Identify which cell holds the provided text, then report its [X, Y] central coordinate. 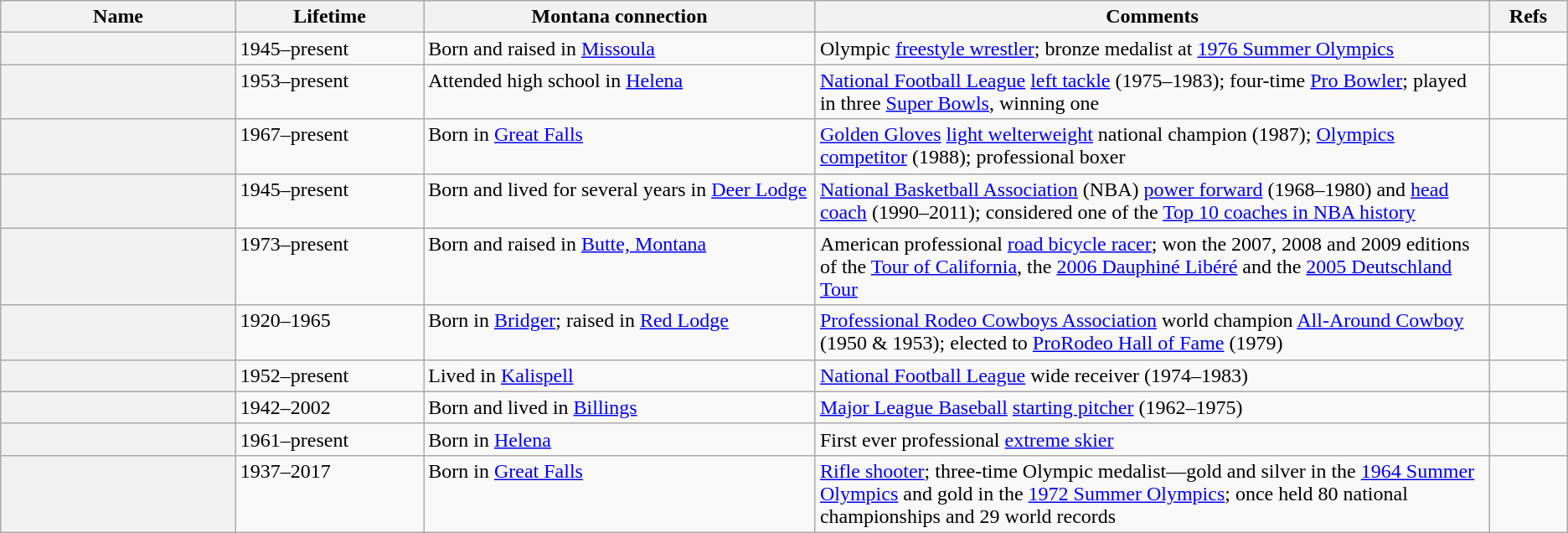
Golden Gloves light welterweight national champion (1987); Olympics competitor (1988); professional boxer [1152, 146]
Lived in Kalispell [620, 375]
Born and raised in Butte, Montana [620, 266]
Born in Helena [620, 439]
Major League Baseball starting pitcher (1962–1975) [1152, 407]
Professional Rodeo Cowboys Association world champion All-Around Cowboy (1950 & 1953); elected to ProRodeo Hall of Fame (1979) [1152, 332]
Olympic freestyle wrestler; bronze medalist at 1976 Summer Olympics [1152, 49]
Born in Bridger; raised in Red Lodge [620, 332]
National Football League wide receiver (1974–1983) [1152, 375]
Lifetime [329, 17]
Attended high school in Helena [620, 92]
1937–2017 [329, 494]
Born and raised in Missoula [620, 49]
Montana connection [620, 17]
1952–present [329, 375]
National Basketball Association (NBA) power forward (1968–1980) and head coach (1990–2011); considered one of the Top 10 coaches in NBA history [1152, 201]
1961–present [329, 439]
1973–present [329, 266]
Born and lived for several years in Deer Lodge [620, 201]
Refs [1529, 17]
Born and lived in Billings [620, 407]
1942–2002 [329, 407]
Name [119, 17]
Comments [1152, 17]
National Football League left tackle (1975–1983); four-time Pro Bowler; played in three Super Bowls, winning one [1152, 92]
First ever professional extreme skier [1152, 439]
1953–present [329, 92]
1920–1965 [329, 332]
1967–present [329, 146]
